Identify which cell holds the provided text, then report its [X, Y] central coordinate. 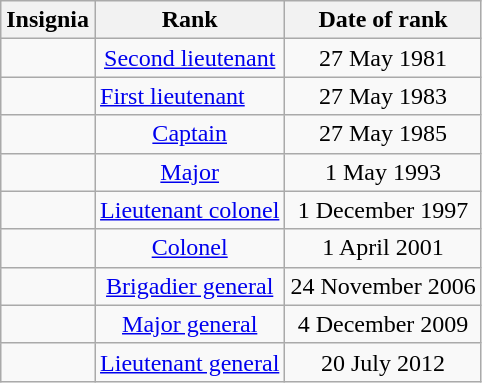
Captain [190, 134]
1 December 1997 [383, 210]
Rank [190, 20]
Major [190, 172]
Second lieutenant [190, 58]
Major general [190, 324]
27 May 1983 [383, 96]
Insignia [48, 20]
Lieutenant colonel [190, 210]
4 December 2009 [383, 324]
1 April 2001 [383, 248]
27 May 1981 [383, 58]
1 May 1993 [383, 172]
24 November 2006 [383, 286]
27 May 1985 [383, 134]
20 July 2012 [383, 362]
Colonel [190, 248]
Date of rank [383, 20]
Lieutenant general [190, 362]
First lieutenant [190, 96]
Brigadier general [190, 286]
